Pinpoint the cell where the given text exists, returning its (x, y) midpoint coordinate. 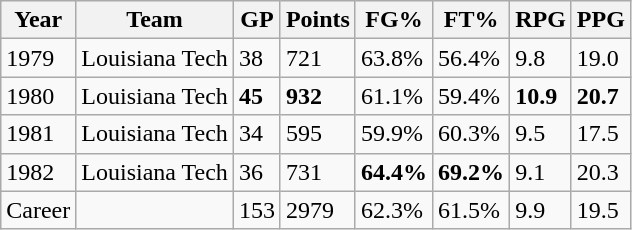
932 (318, 96)
Career (38, 210)
56.4% (472, 58)
38 (256, 58)
2979 (318, 210)
62.3% (394, 210)
1982 (38, 172)
FG% (394, 20)
731 (318, 172)
19.0 (600, 58)
GP (256, 20)
59.9% (394, 134)
36 (256, 172)
9.1 (541, 172)
59.4% (472, 96)
20.7 (600, 96)
PPG (600, 20)
34 (256, 134)
Points (318, 20)
63.8% (394, 58)
1979 (38, 58)
9.8 (541, 58)
Team (155, 20)
60.3% (472, 134)
69.2% (472, 172)
9.5 (541, 134)
20.3 (600, 172)
721 (318, 58)
1981 (38, 134)
19.5 (600, 210)
61.1% (394, 96)
10.9 (541, 96)
17.5 (600, 134)
FT% (472, 20)
45 (256, 96)
61.5% (472, 210)
153 (256, 210)
1980 (38, 96)
9.9 (541, 210)
RPG (541, 20)
64.4% (394, 172)
595 (318, 134)
Year (38, 20)
